Output the (X, Y) coordinate of the center of the cell containing the given text.  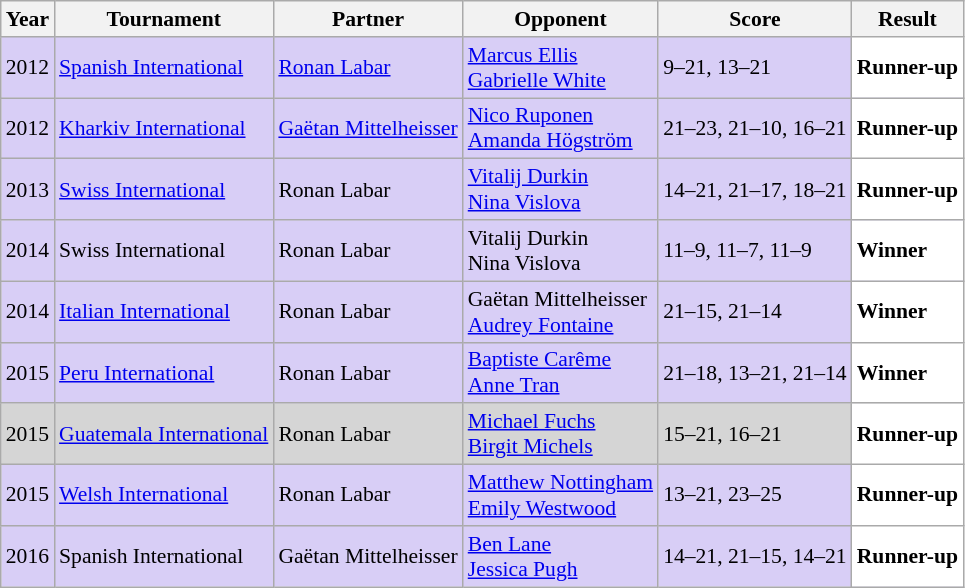
Kharkiv International (164, 128)
Nico Ruponen Amanda Högström (560, 128)
Marcus Ellis Gabrielle White (560, 68)
14–21, 21–15, 14–21 (755, 556)
Year (28, 19)
21–18, 13–21, 21–14 (755, 372)
13–21, 23–25 (755, 496)
9–21, 13–21 (755, 68)
Baptiste Carême Anne Tran (560, 372)
Score (755, 19)
Tournament (164, 19)
Matthew Nottingham Emily Westwood (560, 496)
Guatemala International (164, 434)
Peru International (164, 372)
Ben Lane Jessica Pugh (560, 556)
Welsh International (164, 496)
21–15, 21–14 (755, 312)
2013 (28, 190)
Partner (368, 19)
Michael Fuchs Birgit Michels (560, 434)
Result (908, 19)
14–21, 21–17, 18–21 (755, 190)
11–9, 11–7, 11–9 (755, 250)
Italian International (164, 312)
Gaëtan Mittelheisser Audrey Fontaine (560, 312)
2016 (28, 556)
Opponent (560, 19)
21–23, 21–10, 16–21 (755, 128)
15–21, 16–21 (755, 434)
